Scan for the cell matching the given text and deliver its [X, Y] coordinate at center. 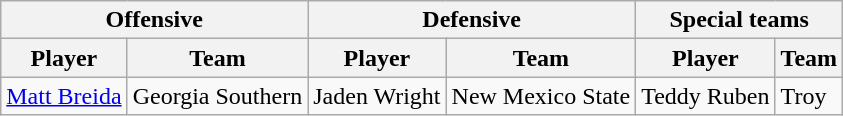
Defensive [472, 20]
Georgia Southern [218, 96]
New Mexico State [541, 96]
Jaden Wright [377, 96]
Offensive [154, 20]
Troy [809, 96]
Matt Breida [64, 96]
Teddy Ruben [706, 96]
Special teams [740, 20]
